Provide the (X, Y) coordinate of the cell's center where the given text is located.  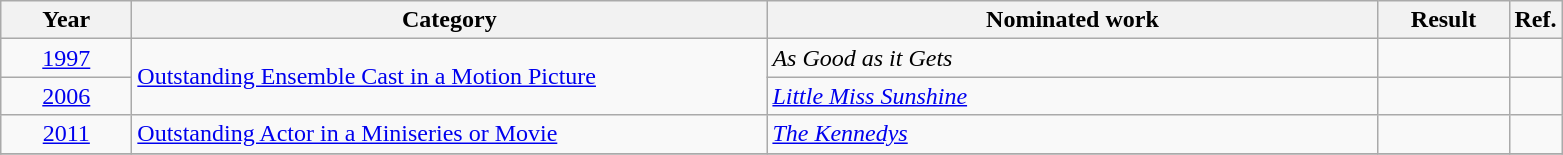
Outstanding Ensemble Cast in a Motion Picture (450, 77)
Little Miss Sunshine (1072, 96)
Category (450, 20)
Ref. (1536, 20)
As Good as it Gets (1072, 58)
Year (66, 20)
Nominated work (1072, 20)
2006 (66, 96)
2011 (66, 134)
Outstanding Actor in a Miniseries or Movie (450, 134)
The Kennedys (1072, 134)
Result (1444, 20)
1997 (66, 58)
